Provide the (x, y) coordinate of the cell's center where the given text is located.  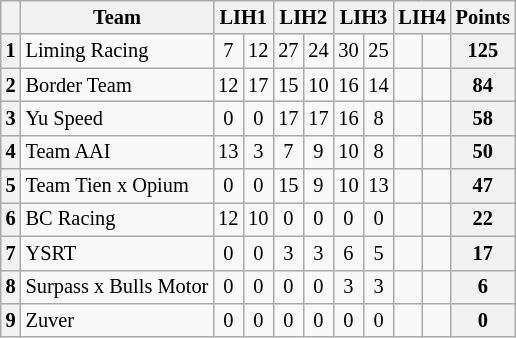
1 (11, 51)
Border Team (118, 85)
Liming Racing (118, 51)
Zuver (118, 320)
27 (288, 51)
84 (483, 85)
14 (378, 85)
LIH1 (243, 17)
Team (118, 17)
58 (483, 118)
50 (483, 152)
YSRT (118, 253)
Team Tien x Opium (118, 186)
BC Racing (118, 219)
47 (483, 186)
Surpass x Bulls Motor (118, 287)
Yu Speed (118, 118)
125 (483, 51)
22 (483, 219)
30 (348, 51)
LIH3 (363, 17)
Team AAI (118, 152)
LIH4 (422, 17)
LIH2 (303, 17)
25 (378, 51)
2 (11, 85)
24 (318, 51)
4 (11, 152)
Points (483, 17)
